Locate the cell with the specified text and output its (x, y) center coordinate. 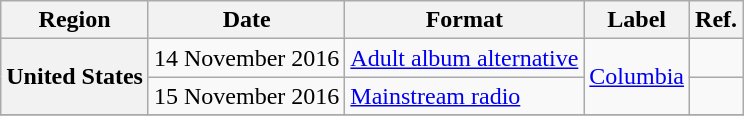
14 November 2016 (246, 58)
Format (464, 20)
Date (246, 20)
Region (75, 20)
15 November 2016 (246, 96)
Label (637, 20)
Mainstream radio (464, 96)
United States (75, 77)
Adult album alternative (464, 58)
Columbia (637, 77)
Ref. (716, 20)
